Pinpoint the cell where the given text exists, returning its (x, y) midpoint coordinate. 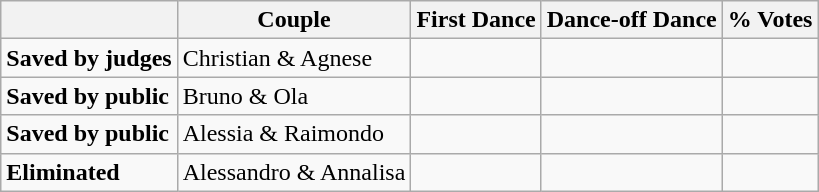
% Votes (770, 20)
First Dance (476, 20)
Alessandro & Annalisa (294, 172)
Saved by judges (89, 58)
Dance-off Dance (632, 20)
Eliminated (89, 172)
Couple (294, 20)
Alessia & Raimondo (294, 134)
Bruno & Ola (294, 96)
Christian & Agnese (294, 58)
